Find where the given text appears and provide that cell's center as [X, Y] coordinate. 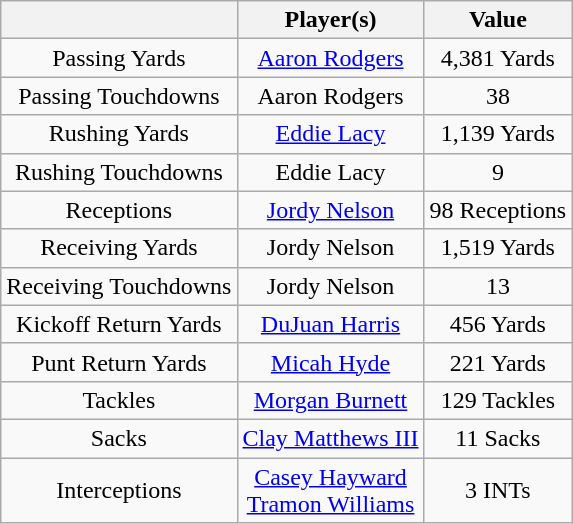
Tackles [119, 400]
Sacks [119, 438]
Micah Hyde [330, 362]
Punt Return Yards [119, 362]
3 INTs [498, 490]
Morgan Burnett [330, 400]
Passing Yards [119, 58]
9 [498, 172]
13 [498, 286]
Interceptions [119, 490]
Passing Touchdowns [119, 96]
Kickoff Return Yards [119, 324]
1,139 Yards [498, 134]
456 Yards [498, 324]
221 Yards [498, 362]
Receptions [119, 210]
11 Sacks [498, 438]
Player(s) [330, 20]
4,381 Yards [498, 58]
98 Receptions [498, 210]
Receiving Touchdowns [119, 286]
Clay Matthews III [330, 438]
Value [498, 20]
129 Tackles [498, 400]
DuJuan Harris [330, 324]
Rushing Yards [119, 134]
Rushing Touchdowns [119, 172]
Receiving Yards [119, 248]
38 [498, 96]
Casey HaywardTramon Williams [330, 490]
1,519 Yards [498, 248]
